Locate the cell with the specified text and output its [X, Y] center coordinate. 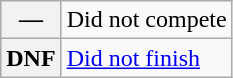
— [31, 20]
Did not finish [146, 58]
Did not compete [146, 20]
DNF [31, 58]
